From the cell containing the given text, extract its center point as (X, Y) coordinate. 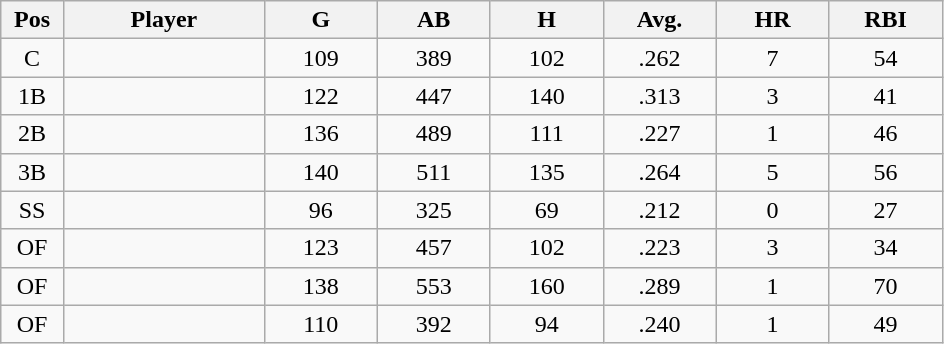
3B (32, 172)
34 (886, 248)
70 (886, 286)
56 (886, 172)
HR (772, 20)
G (320, 20)
.313 (660, 96)
392 (434, 324)
138 (320, 286)
325 (434, 210)
SS (32, 210)
111 (546, 134)
109 (320, 58)
69 (546, 210)
110 (320, 324)
.212 (660, 210)
Player (164, 20)
123 (320, 248)
RBI (886, 20)
96 (320, 210)
94 (546, 324)
.264 (660, 172)
49 (886, 324)
5 (772, 172)
0 (772, 210)
.262 (660, 58)
136 (320, 134)
122 (320, 96)
.240 (660, 324)
447 (434, 96)
2B (32, 134)
Pos (32, 20)
54 (886, 58)
27 (886, 210)
AB (434, 20)
160 (546, 286)
C (32, 58)
7 (772, 58)
457 (434, 248)
489 (434, 134)
Avg. (660, 20)
553 (434, 286)
.223 (660, 248)
46 (886, 134)
41 (886, 96)
1B (32, 96)
511 (434, 172)
.289 (660, 286)
135 (546, 172)
H (546, 20)
389 (434, 58)
.227 (660, 134)
